Search for the cell housing the specified text and yield its (x, y) center coordinate. 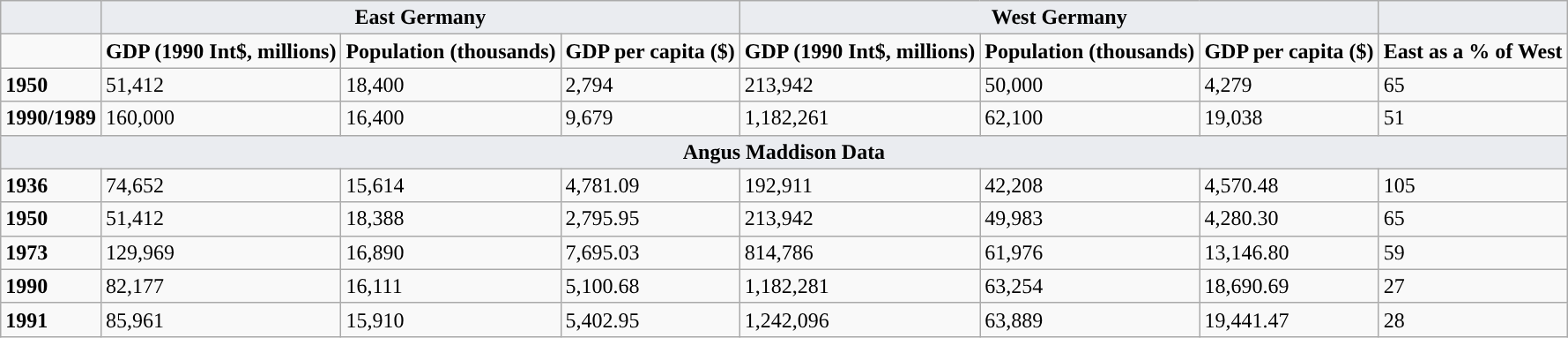
2,794 (650, 85)
59 (1473, 252)
51 (1473, 118)
1,242,096 (859, 319)
16,400 (451, 118)
5,100.68 (650, 286)
129,969 (220, 252)
19,441.47 (1289, 319)
50,000 (1089, 85)
62,100 (1089, 118)
1936 (51, 185)
28 (1473, 319)
East Germany (420, 18)
160,000 (220, 118)
West Germany (1059, 18)
4,279 (1289, 85)
2,795.95 (650, 219)
74,652 (220, 185)
18,400 (451, 85)
15,614 (451, 185)
63,254 (1089, 286)
1990 (51, 286)
82,177 (220, 286)
42,208 (1089, 185)
192,911 (859, 185)
9,679 (650, 118)
15,910 (451, 319)
4,781.09 (650, 185)
61,976 (1089, 252)
63,889 (1089, 319)
1,182,281 (859, 286)
16,111 (451, 286)
1973 (51, 252)
27 (1473, 286)
85,961 (220, 319)
105 (1473, 185)
5,402.95 (650, 319)
18,690.69 (1289, 286)
7,695.03 (650, 252)
East as a % of West (1473, 51)
49,983 (1089, 219)
19,038 (1289, 118)
1,182,261 (859, 118)
4,280.30 (1289, 219)
13,146.80 (1289, 252)
Angus Maddison Data (784, 152)
1990/1989 (51, 118)
1991 (51, 319)
18,388 (451, 219)
814,786 (859, 252)
16,890 (451, 252)
4,570.48 (1289, 185)
